Pinpoint the cell where the given text exists, returning its (x, y) midpoint coordinate. 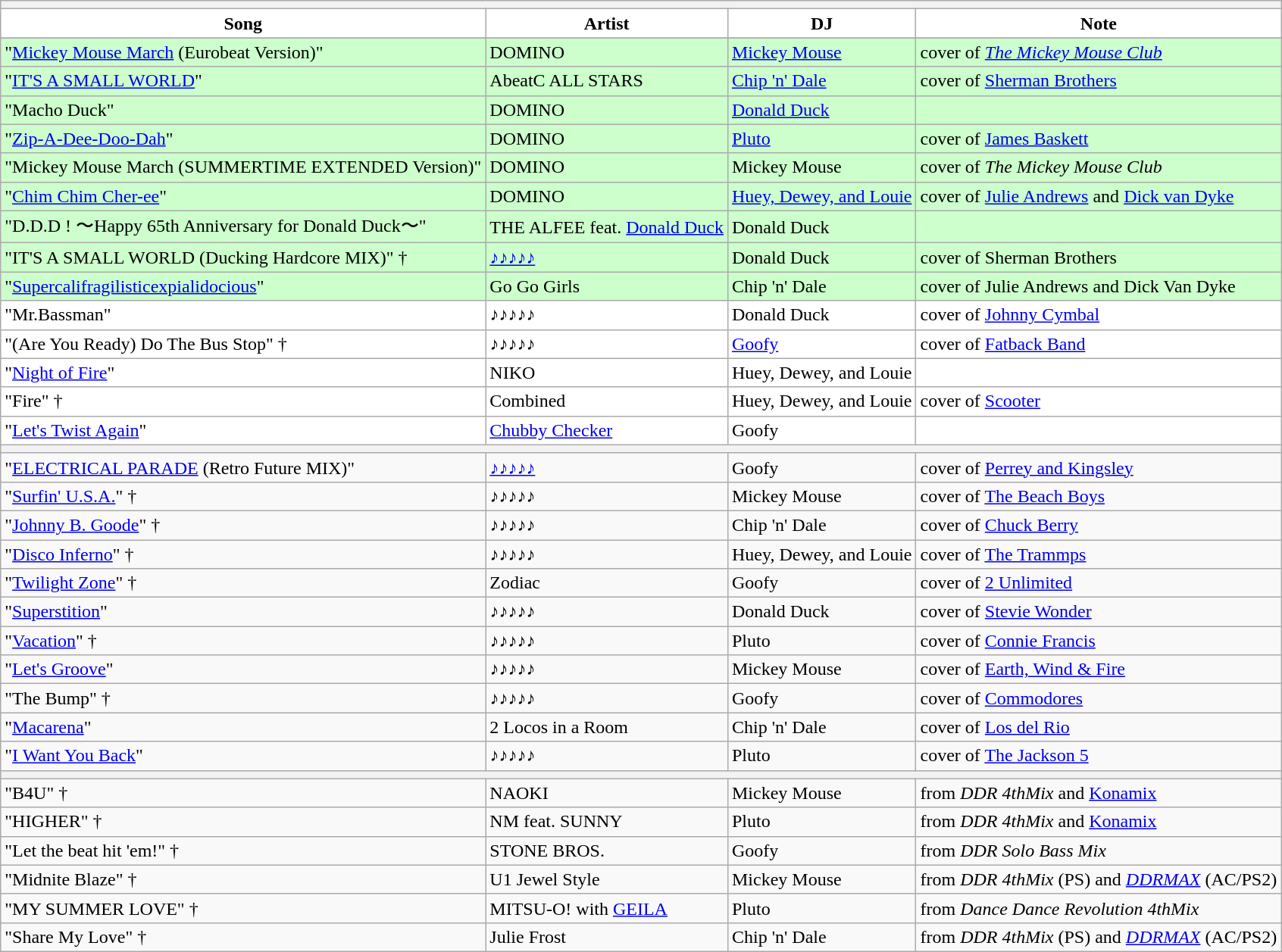
"MY SUMMER LOVE" † (243, 908)
"I Want You Back" (243, 756)
NIKO (607, 373)
cover of Fatback Band (1099, 344)
Artist (607, 23)
cover of The Trammps (1099, 554)
"Mr.Bassman" (243, 315)
"ELECTRICAL PARADE (Retro Future MIX)" (243, 467)
cover of James Baskett (1099, 139)
from DDR Solo Bass Mix (1099, 851)
"Night of Fire" (243, 373)
"Supercalifragilisticexpialidocious" (243, 286)
cover of Stevie Wonder (1099, 612)
cover of The Beach Boys (1099, 496)
Chubby Checker (607, 430)
"Superstition" (243, 612)
NAOKI (607, 793)
"IT'S A SMALL WORLD (Ducking Hardcore MIX)" † (243, 258)
"Zip-A-Dee-Doo-Dah" (243, 139)
"B4U" † (243, 793)
cover of Perrey and Kingsley (1099, 467)
"HIGHER" † (243, 822)
Combined (607, 401)
cover of Scooter (1099, 401)
STONE BROS. (607, 851)
"Twilight Zone" † (243, 583)
Note (1099, 23)
"The Bump" † (243, 698)
NM feat. SUNNY (607, 822)
"Macarena" (243, 727)
cover of Earth, Wind & Fire (1099, 670)
MITSU-O! with GEILA (607, 908)
cover of Los del Rio (1099, 727)
"Let's Twist Again" (243, 430)
cover of Julie Andrews and Dick Van Dyke (1099, 286)
DJ (821, 23)
"Share My Love" † (243, 937)
"Surfin' U.S.A." † (243, 496)
cover of Connie Francis (1099, 641)
"Mickey Mouse March (Eurobeat Version)" (243, 52)
"Johnny B. Goode" † (243, 525)
cover of The Jackson 5 (1099, 756)
"Fire" † (243, 401)
"Let's Groove" (243, 670)
2 Locos in a Room (607, 727)
from Dance Dance Revolution 4thMix (1099, 908)
"Let the beat hit 'em!" † (243, 851)
Julie Frost (607, 937)
"Mickey Mouse March (SUMMERTIME EXTENDED Version)" (243, 167)
"D.D.D ! 〜Happy 65th Anniversary for Donald Duck〜" (243, 227)
"Disco Inferno" † (243, 554)
cover of Julie Andrews and Dick van Dyke (1099, 196)
THE ALFEE feat. Donald Duck (607, 227)
cover of 2 Unlimited (1099, 583)
Song (243, 23)
AbeatC ALL STARS (607, 81)
"IT'S A SMALL WORLD" (243, 81)
"Macho Duck" (243, 110)
Zodiac (607, 583)
cover of Commodores (1099, 698)
"(Are You Ready) Do The Bus Stop" † (243, 344)
"Midnite Blaze" † (243, 879)
Go Go Girls (607, 286)
cover of Johnny Cymbal (1099, 315)
cover of Chuck Berry (1099, 525)
"Vacation" † (243, 641)
"Chim Chim Cher-ee" (243, 196)
U1 Jewel Style (607, 879)
